Return (x, y) of the center of cell containing provided text 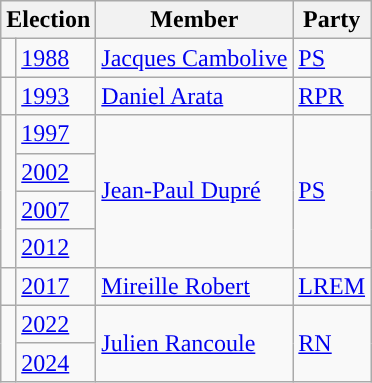
Election (48, 20)
2012 (56, 248)
Jean-Paul Dupré (194, 191)
1988 (56, 58)
Mireille Robert (194, 286)
2022 (56, 324)
Party (332, 20)
Daniel Arata (194, 96)
2002 (56, 172)
LREM (332, 286)
Jacques Cambolive (194, 58)
Julien Rancoule (194, 343)
1993 (56, 96)
Member (194, 20)
2017 (56, 286)
2024 (56, 362)
1997 (56, 134)
RN (332, 343)
RPR (332, 96)
2007 (56, 210)
